Search for the cell housing the specified text and yield its [X, Y] center coordinate. 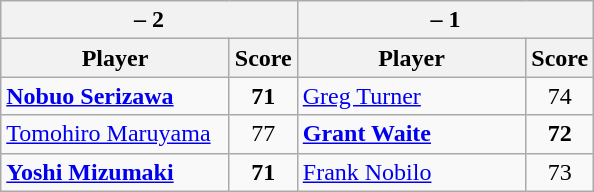
Frank Nobilo [412, 172]
– 2 [150, 20]
Greg Turner [412, 96]
74 [560, 96]
77 [263, 134]
72 [560, 134]
Nobuo Serizawa [116, 96]
73 [560, 172]
Tomohiro Maruyama [116, 134]
– 1 [446, 20]
Yoshi Mizumaki [116, 172]
Grant Waite [412, 134]
